Search for the cell housing the specified text and yield its (X, Y) center coordinate. 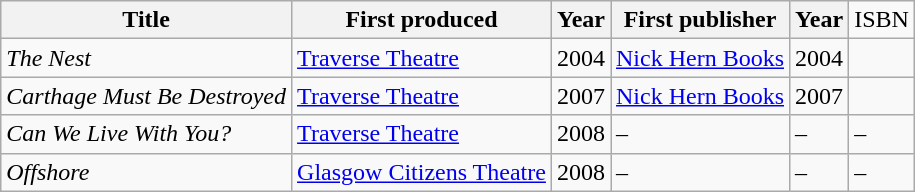
First publisher (700, 20)
Carthage Must Be Destroyed (146, 96)
First produced (422, 20)
Glasgow Citizens Theatre (422, 172)
The Nest (146, 58)
Can We Live With You? (146, 134)
Title (146, 20)
Offshore (146, 172)
ISBN (882, 20)
